Identify which cell holds the provided text, then report its [X, Y] central coordinate. 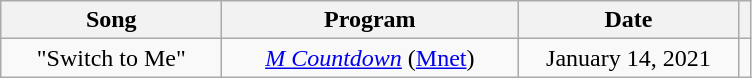
January 14, 2021 [628, 58]
M Countdown (Mnet) [370, 58]
"Switch to Me" [112, 58]
Song [112, 20]
Program [370, 20]
Date [628, 20]
